Pinpoint the cell where the given text exists, returning its (X, Y) midpoint coordinate. 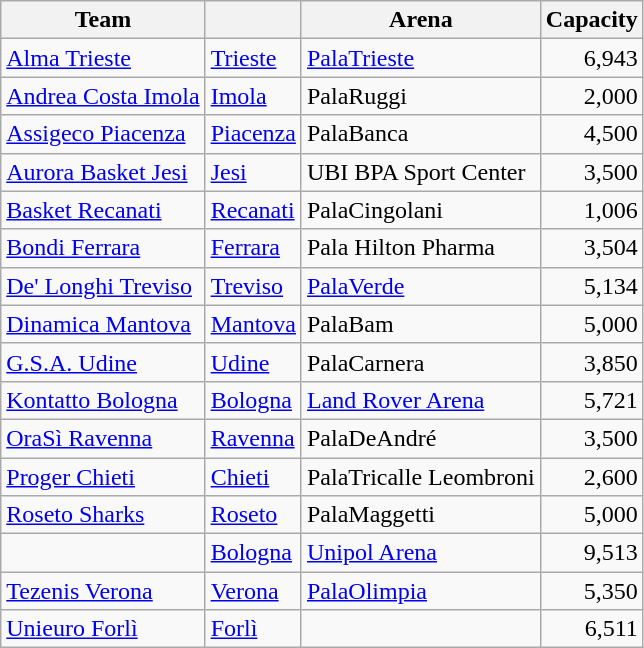
PalaBanca (420, 134)
Tezenis Verona (103, 591)
PalaCarnera (420, 362)
Andrea Costa Imola (103, 96)
PalaRuggi (420, 96)
Ravenna (253, 438)
5,134 (592, 286)
6,511 (592, 629)
4,500 (592, 134)
PalaOlimpia (420, 591)
PalaTrieste (420, 58)
G.S.A. Udine (103, 362)
OraSì Ravenna (103, 438)
Land Rover Arena (420, 400)
Mantova (253, 324)
6,943 (592, 58)
Arena (420, 20)
Roseto (253, 515)
Roseto Sharks (103, 515)
2,000 (592, 96)
Pala Hilton Pharma (420, 248)
Verona (253, 591)
1,006 (592, 210)
Jesi (253, 172)
Recanati (253, 210)
2,600 (592, 477)
Unieuro Forlì (103, 629)
UBI BPA Sport Center (420, 172)
PalaCingolani (420, 210)
5,350 (592, 591)
De' Longhi Treviso (103, 286)
Ferrara (253, 248)
Basket Recanati (103, 210)
PalaTricalle Leombroni (420, 477)
Dinamica Mantova (103, 324)
Capacity (592, 20)
Team (103, 20)
PalaDeAndré (420, 438)
Proger Chieti (103, 477)
Aurora Basket Jesi (103, 172)
Imola (253, 96)
Udine (253, 362)
Bondi Ferrara (103, 248)
PalaMaggetti (420, 515)
PalaBam (420, 324)
Treviso (253, 286)
9,513 (592, 553)
Forlì (253, 629)
Alma Trieste (103, 58)
Trieste (253, 58)
Chieti (253, 477)
Kontatto Bologna (103, 400)
PalaVerde (420, 286)
Assigeco Piacenza (103, 134)
3,504 (592, 248)
Piacenza (253, 134)
Unipol Arena (420, 553)
5,721 (592, 400)
3,850 (592, 362)
